Pinpoint the cell where the given text exists, returning its (X, Y) midpoint coordinate. 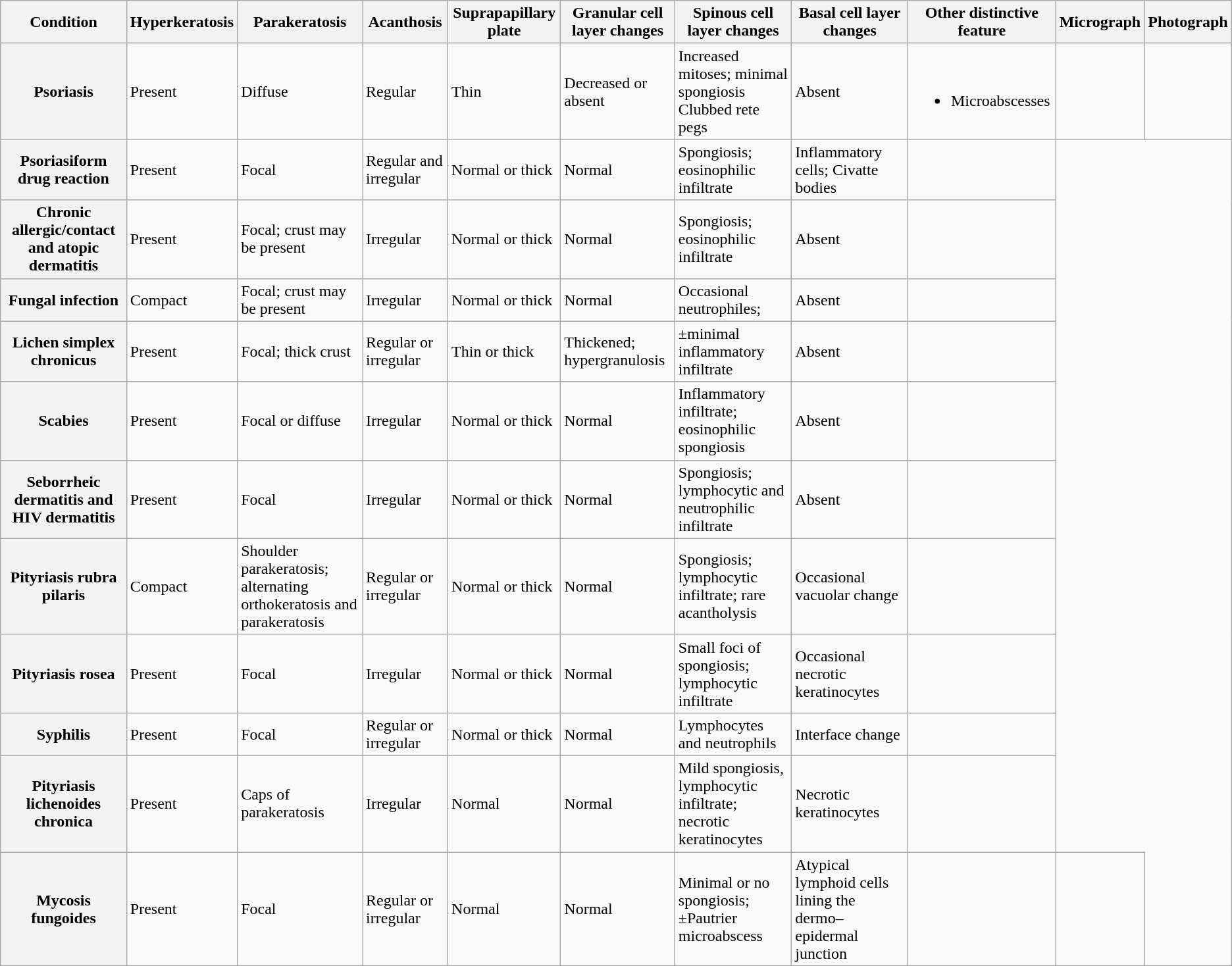
Other distinctive feature (982, 22)
Spongiosis; lymphocytic and neutrophilic infiltrate (733, 499)
±minimal inflammatory infiltrate (733, 351)
Condition (64, 22)
Basal cell layer changes (850, 22)
Scabies (64, 421)
Acanthosis (405, 22)
Occasional necrotic keratinocytes (850, 674)
Mycosis fungoides (64, 908)
Lichen simplex chronicus (64, 351)
Psoriasis (64, 91)
Microabscesses (982, 91)
Regular and irregular (405, 170)
Increased mitoses; minimal spongiosisClubbed rete pegs (733, 91)
Inflammatory cells; Civatte bodies (850, 170)
Caps of parakeratosis (300, 803)
Occasional neutrophiles; (733, 300)
Necrotic keratinocytes (850, 803)
Psoriasiform drug reaction (64, 170)
Decreased or absent (618, 91)
Seborrheic dermatitis and HIV dermatitis (64, 499)
Chronic allergic/contact and atopic dermatitis (64, 240)
Interface change (850, 734)
Micrograph (1100, 22)
Spinous cell layer changes (733, 22)
Pityriasis rubra pilaris (64, 586)
Focal; thick crust (300, 351)
Inflammatory infiltrate; eosinophilic spongiosis (733, 421)
Shoulder parakeratosis; alternating orthokeratosis and parakeratosis (300, 586)
Focal or diffuse (300, 421)
Thickened; hypergranulosis (618, 351)
Hyperkeratosis (182, 22)
Small foci of spongiosis; lymphocytic infiltrate (733, 674)
Spongiosis; lymphocytic infiltrate; rare acantholysis (733, 586)
Lymphocytes and neutrophils (733, 734)
Pityriasis lichenoides chronica (64, 803)
Minimal or no spongiosis; ±Pautrier microabscess (733, 908)
Atypical lymphoid cells lining the dermo–epidermal junction (850, 908)
Pityriasis rosea (64, 674)
Mild spongiosis, lymphocytic infiltrate; necrotic keratinocytes (733, 803)
Thin or thick (504, 351)
Thin (504, 91)
Syphilis (64, 734)
Fungal infection (64, 300)
Occasional vacuolar change (850, 586)
Granular cell layer changes (618, 22)
Photograph (1189, 22)
Regular (405, 91)
Parakeratosis (300, 22)
Suprapapillary plate (504, 22)
Diffuse (300, 91)
